Output the (x, y) coordinate of the center of the cell containing the given text.  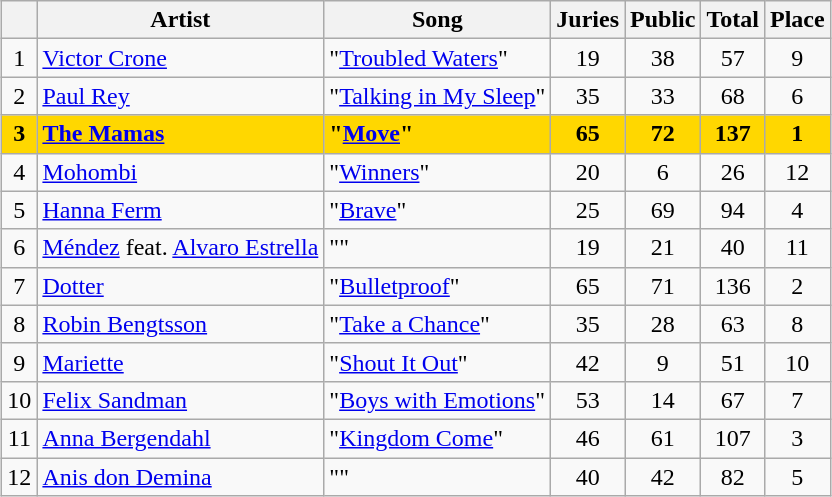
136 (733, 286)
69 (663, 210)
20 (588, 172)
21 (663, 248)
Méndez feat. Alvaro Estrella (180, 248)
Song (438, 20)
Robin Bengtsson (180, 324)
71 (663, 286)
107 (733, 438)
14 (663, 400)
72 (663, 134)
46 (588, 438)
The Mamas (180, 134)
"Take a Chance" (438, 324)
63 (733, 324)
57 (733, 58)
"Kingdom Come" (438, 438)
Mohombi (180, 172)
"Boys with Emotions" (438, 400)
68 (733, 96)
Paul Rey (180, 96)
38 (663, 58)
94 (733, 210)
Public (663, 20)
33 (663, 96)
"Troubled Waters" (438, 58)
28 (663, 324)
82 (733, 477)
53 (588, 400)
25 (588, 210)
Total (733, 20)
"Move" (438, 134)
137 (733, 134)
Hanna Ferm (180, 210)
26 (733, 172)
"Winners" (438, 172)
67 (733, 400)
Mariette (180, 362)
"Talking in My Sleep" (438, 96)
Artist (180, 20)
61 (663, 438)
51 (733, 362)
Juries (588, 20)
"Shout It Out" (438, 362)
Victor Crone (180, 58)
Dotter (180, 286)
"Brave" (438, 210)
"Bulletproof" (438, 286)
Anna Bergendahl (180, 438)
Anis don Demina (180, 477)
Felix Sandman (180, 400)
Place (797, 20)
